Find where the given text appears and provide that cell's center as (X, Y) coordinate. 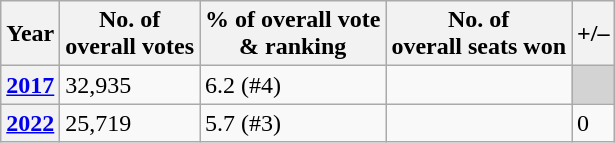
32,935 (130, 85)
No. ofoverall seats won (479, 34)
5.7 (#3) (293, 123)
6.2 (#4) (293, 85)
2022 (30, 123)
Year (30, 34)
0 (594, 123)
+/– (594, 34)
25,719 (130, 123)
% of overall vote & ranking (293, 34)
No. ofoverall votes (130, 34)
2017 (30, 85)
